Pinpoint the cell where the given text exists, returning its (x, y) midpoint coordinate. 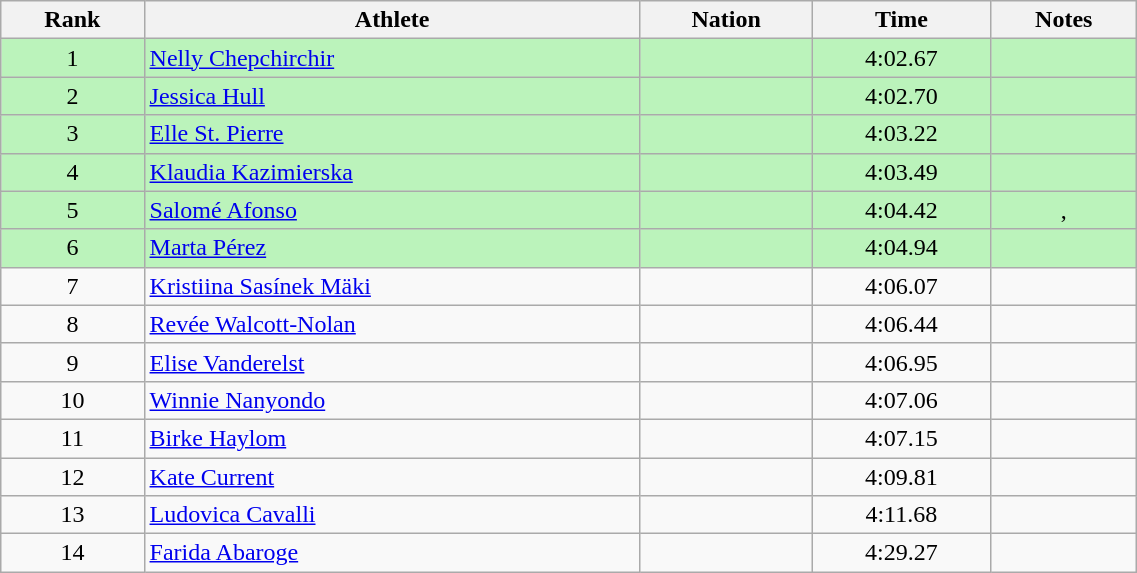
Nelly Chepchirchir (392, 58)
2 (72, 96)
Revée Walcott-Nolan (392, 324)
6 (72, 248)
4:29.27 (902, 553)
1 (72, 58)
4 (72, 172)
4:02.67 (902, 58)
Rank (72, 20)
4:04.42 (902, 210)
5 (72, 210)
4:07.06 (902, 400)
Salomé Afonso (392, 210)
Elle St. Pierre (392, 134)
Nation (726, 20)
4:02.70 (902, 96)
7 (72, 286)
Jessica Hull (392, 96)
4:03.22 (902, 134)
Kristiina Sasínek Mäki (392, 286)
Kate Current (392, 477)
Klaudia Kazimierska (392, 172)
13 (72, 515)
Marta Pérez (392, 248)
9 (72, 362)
4:06.95 (902, 362)
Elise Vanderelst (392, 362)
Time (902, 20)
4:03.49 (902, 172)
14 (72, 553)
Athlete (392, 20)
4:04.94 (902, 248)
Farida Abaroge (392, 553)
11 (72, 438)
, (1064, 210)
4:09.81 (902, 477)
8 (72, 324)
Ludovica Cavalli (392, 515)
Notes (1064, 20)
10 (72, 400)
3 (72, 134)
4:11.68 (902, 515)
4:06.44 (902, 324)
4:07.15 (902, 438)
Winnie Nanyondo (392, 400)
4:06.07 (902, 286)
Birke Haylom (392, 438)
12 (72, 477)
